Pinpoint the cell where the given text exists, returning its [x, y] midpoint coordinate. 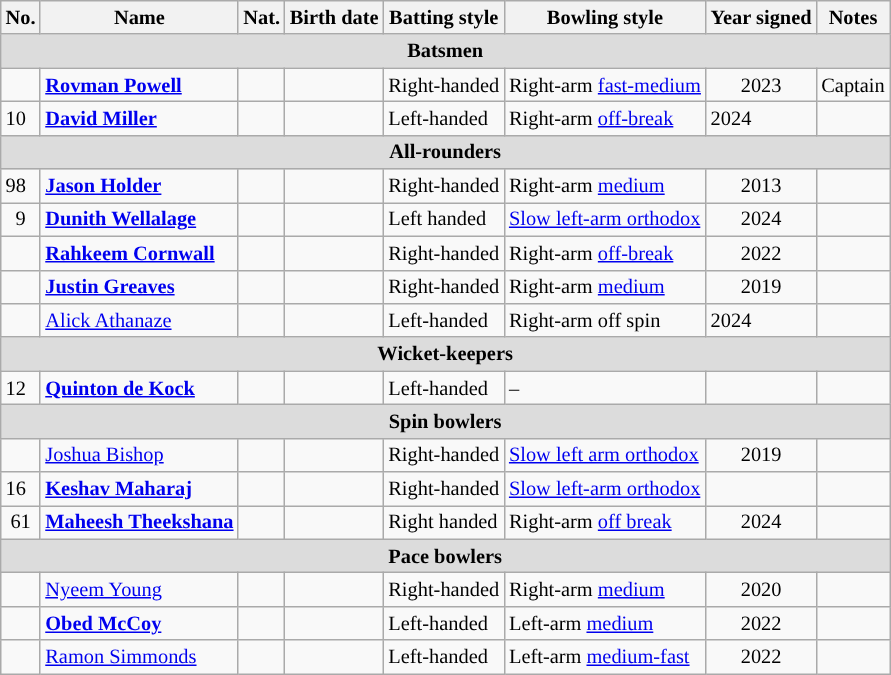
Rahkeem Cornwall [139, 253]
Year signed [762, 17]
Name [139, 17]
2020 [762, 589]
Spin bowlers [446, 421]
All-rounders [446, 152]
16 [21, 489]
Right-arm off spin [605, 320]
2023 [762, 85]
Left-arm medium [605, 623]
Ramon Simmonds [139, 657]
9 [21, 219]
Quinton de Kock [139, 388]
David Miller [139, 118]
Left handed [444, 219]
Right handed [444, 522]
Captain [852, 85]
Maheesh Theekshana [139, 522]
Batsmen [446, 51]
Rovman Powell [139, 85]
Notes [852, 17]
Jason Holder [139, 186]
Keshav Maharaj [139, 489]
Nyeem Young [139, 589]
Wicket-keepers [446, 354]
Right-arm fast-medium [605, 85]
Joshua Bishop [139, 455]
12 [21, 388]
Dunith Wellalage [139, 219]
– [605, 388]
Birth date [334, 17]
Bowling style [605, 17]
Obed McCoy [139, 623]
Left-arm medium-fast [605, 657]
Alick Athanaze [139, 320]
Slow left arm orthodox [605, 455]
Right-arm off break [605, 522]
98 [21, 186]
2013 [762, 186]
Batting style [444, 17]
No. [21, 17]
Pace bowlers [446, 556]
61 [21, 522]
10 [21, 118]
Nat. [261, 17]
Justin Greaves [139, 287]
